Find where the given text appears and provide that cell's center as (X, Y) coordinate. 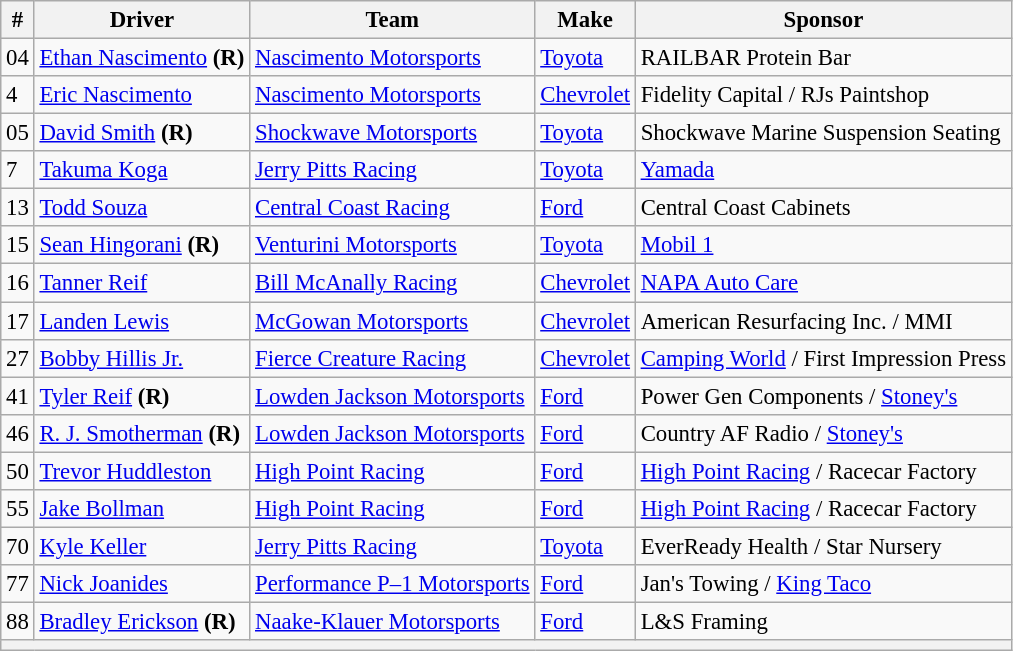
05 (18, 133)
13 (18, 208)
Driver (142, 20)
27 (18, 358)
Bill McAnally Racing (392, 283)
Yamada (823, 170)
15 (18, 245)
50 (18, 471)
Nick Joanides (142, 584)
Central Coast Racing (392, 208)
McGowan Motorsports (392, 321)
Fierce Creature Racing (392, 358)
Shockwave Marine Suspension Seating (823, 133)
Sponsor (823, 20)
55 (18, 509)
L&S Framing (823, 621)
Fidelity Capital / RJs Paintshop (823, 95)
EverReady Health / Star Nursery (823, 546)
04 (18, 58)
Camping World / First Impression Press (823, 358)
Landen Lewis (142, 321)
# (18, 20)
American Resurfacing Inc. / MMI (823, 321)
Venturini Motorsports (392, 245)
Make (585, 20)
Sean Hingorani (R) (142, 245)
17 (18, 321)
Shockwave Motorsports (392, 133)
Takuma Koga (142, 170)
Bobby Hillis Jr. (142, 358)
Central Coast Cabinets (823, 208)
Eric Nascimento (142, 95)
Trevor Huddleston (142, 471)
Bradley Erickson (R) (142, 621)
Performance P–1 Motorsports (392, 584)
Jake Bollman (142, 509)
R. J. Smotherman (R) (142, 433)
David Smith (R) (142, 133)
41 (18, 396)
88 (18, 621)
7 (18, 170)
Tanner Reif (142, 283)
70 (18, 546)
16 (18, 283)
77 (18, 584)
Jan's Towing / King Taco (823, 584)
Country AF Radio / Stoney's (823, 433)
Naake-Klauer Motorsports (392, 621)
Mobil 1 (823, 245)
4 (18, 95)
Kyle Keller (142, 546)
Ethan Nascimento (R) (142, 58)
46 (18, 433)
Team (392, 20)
RAILBAR Protein Bar (823, 58)
Tyler Reif (R) (142, 396)
Power Gen Components / Stoney's (823, 396)
Todd Souza (142, 208)
NAPA Auto Care (823, 283)
